Find where the given text appears and provide that cell's center as [x, y] coordinate. 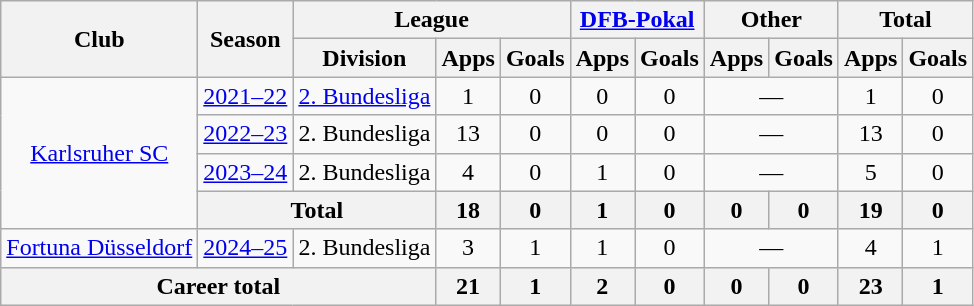
23 [870, 286]
3 [468, 248]
21 [468, 286]
2 [602, 286]
2023–24 [246, 172]
2024–25 [246, 248]
League [432, 20]
Club [100, 39]
2022–23 [246, 134]
Career total [218, 286]
DFB-Pokal [637, 20]
5 [870, 172]
Division [364, 58]
Fortuna Düsseldorf [100, 248]
Karlsruher SC [100, 153]
Season [246, 39]
Other [771, 20]
18 [468, 210]
19 [870, 210]
2021–22 [246, 96]
